Return (x, y) of the center of cell containing provided text 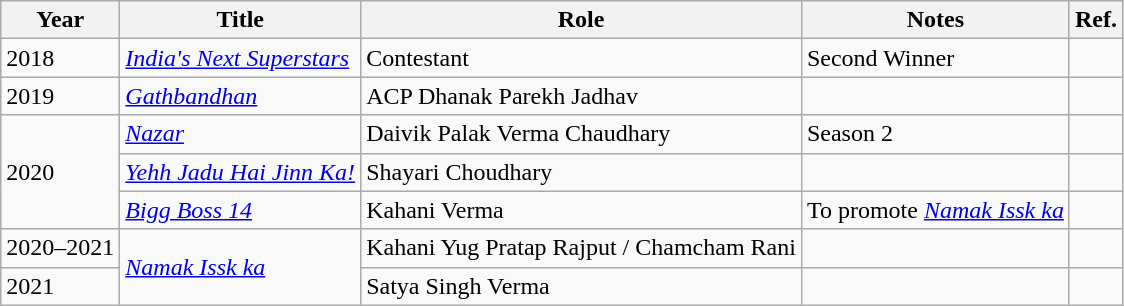
Yehh Jadu Hai Jinn Ka! (240, 172)
Satya Singh Verma (582, 286)
Bigg Boss 14 (240, 210)
Second Winner (935, 58)
India's Next Superstars (240, 58)
Year (60, 20)
Season 2 (935, 134)
Role (582, 20)
Kahani Verma (582, 210)
2020 (60, 172)
2020–2021 (60, 248)
ACP Dhanak Parekh Jadhav (582, 96)
Nazar (240, 134)
Namak Issk ka (240, 267)
Ref. (1096, 20)
Shayari Choudhary (582, 172)
Daivik Palak Verma Chaudhary (582, 134)
Title (240, 20)
Gathbandhan (240, 96)
2019 (60, 96)
Kahani Yug Pratap Rajput / Chamcham Rani (582, 248)
To promote Namak Issk ka (935, 210)
2018 (60, 58)
Contestant (582, 58)
Notes (935, 20)
2021 (60, 286)
